Return (X, Y) of the center of cell containing provided text 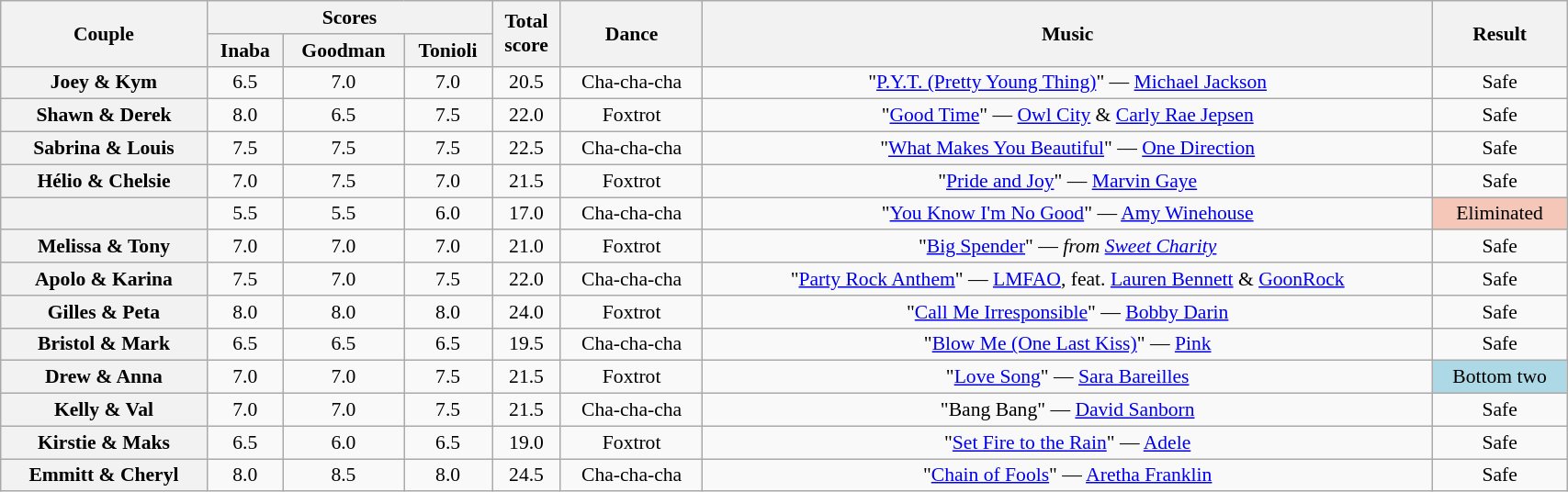
Melissa & Tony (104, 247)
Result (1500, 33)
Eliminated (1500, 214)
Joey & Kym (104, 83)
Shawn & Derek (104, 116)
24.5 (527, 475)
Scores (349, 17)
"Pride and Joy" — Marvin Gaye (1067, 181)
Music (1067, 33)
"What Makes You Beautiful" — One Direction (1067, 149)
Goodman (344, 50)
"You Know I'm No Good" — Amy Winehouse (1067, 214)
"Call Me Irresponsible" — Bobby Darin (1067, 312)
Bottom two (1500, 377)
21.0 (527, 247)
Couple (104, 33)
"Party Rock Anthem" — LMFAO, feat. Lauren Bennett & GoonRock (1067, 279)
Totalscore (527, 33)
19.0 (527, 442)
"P.Y.T. (Pretty Young Thing)" — Michael Jackson (1067, 83)
19.5 (527, 344)
Drew & Anna (104, 377)
Kirstie & Maks (104, 442)
Kelly & Val (104, 410)
Apolo & Karina (104, 279)
24.0 (527, 312)
"Big Spender" — from Sweet Charity (1067, 247)
Inaba (244, 50)
"Good Time" — Owl City & Carly Rae Jepsen (1067, 116)
17.0 (527, 214)
8.5 (344, 475)
Sabrina & Louis (104, 149)
Tonioli (448, 50)
"Chain of Fools" — Aretha Franklin (1067, 475)
"Love Song" — Sara Bareilles (1067, 377)
"Bang Bang" — David Sanborn (1067, 410)
Emmitt & Cheryl (104, 475)
Hélio & Chelsie (104, 181)
22.5 (527, 149)
"Blow Me (One Last Kiss)" — Pink (1067, 344)
Dance (631, 33)
Bristol & Mark (104, 344)
20.5 (527, 83)
"Set Fire to the Rain" — Adele (1067, 442)
Gilles & Peta (104, 312)
